Provide the (X, Y) coordinate of the cell's center where the given text is located.  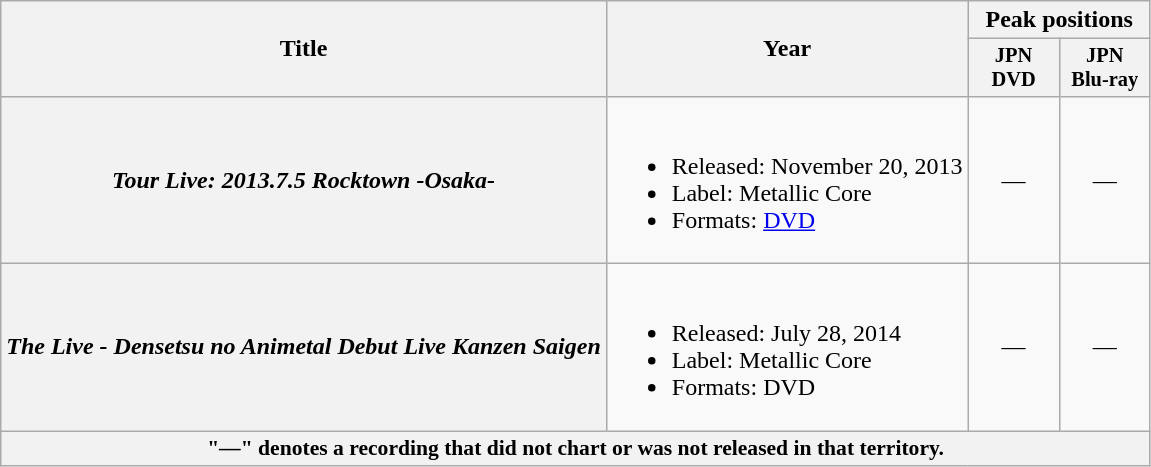
The Live - Densetsu no Animetal Debut Live Kanzen Saigen (304, 348)
Released: November 20, 2013Label: Metallic CoreFormats: DVD (787, 180)
JPNBlu-ray (1104, 68)
Year (787, 49)
Peak positions (1059, 20)
"—" denotes a recording that did not chart or was not released in that territory. (576, 449)
Title (304, 49)
Released: July 28, 2014Label: Metallic CoreFormats: DVD (787, 348)
Tour Live: 2013.7.5 Rocktown -Osaka- (304, 180)
JPNDVD (1014, 68)
